Scan for the cell matching the given text and deliver its [x, y] coordinate at center. 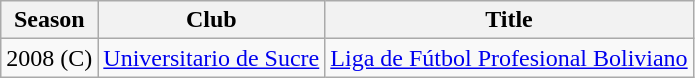
Club [212, 20]
Season [50, 20]
Liga de Fútbol Profesional Boliviano [509, 58]
2008 (C) [50, 58]
Title [509, 20]
Universitario de Sucre [212, 58]
